Output the [x, y] coordinate of the center of the cell containing the given text.  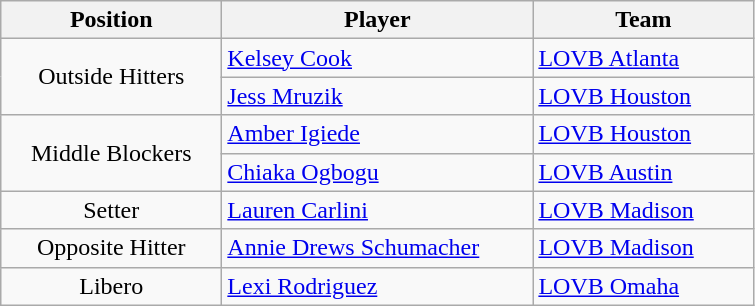
Lexi Rodriguez [378, 286]
LOVB Austin [644, 172]
LOVB Omaha [644, 286]
Opposite Hitter [112, 248]
Outside Hitters [112, 77]
Jess Mruzik [378, 96]
Middle Blockers [112, 153]
Setter [112, 210]
Chiaka Ogbogu [378, 172]
Kelsey Cook [378, 58]
Amber Igiede [378, 134]
LOVB Atlanta [644, 58]
Player [378, 20]
Team [644, 20]
Libero [112, 286]
Lauren Carlini [378, 210]
Annie Drews Schumacher [378, 248]
Position [112, 20]
